Pinpoint the cell where the given text exists, returning its (X, Y) midpoint coordinate. 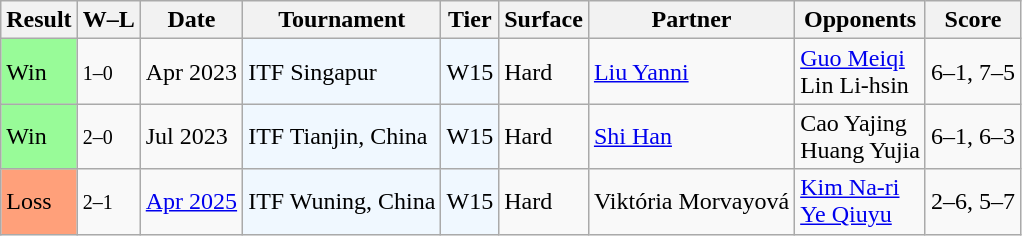
6–1, 7–5 (972, 72)
Shi Han (691, 136)
2–1 (108, 202)
Result (39, 20)
Date (191, 20)
Liu Yanni (691, 72)
Jul 2023 (191, 136)
Apr 2025 (191, 202)
Score (972, 20)
ITF Singapur (342, 72)
W–L (108, 20)
Opponents (860, 20)
Viktória Morvayová (691, 202)
Surface (544, 20)
Apr 2023 (191, 72)
Tournament (342, 20)
ITF Wuning, China (342, 202)
2–6, 5–7 (972, 202)
Tier (470, 20)
2–0 (108, 136)
Partner (691, 20)
Cao Yajing Huang Yujia (860, 136)
6–1, 6–3 (972, 136)
Kim Na-ri Ye Qiuyu (860, 202)
Guo Meiqi Lin Li-hsin (860, 72)
ITF Tianjin, China (342, 136)
1–0 (108, 72)
Loss (39, 202)
